Detect which cell encompasses the target text, then output its [X, Y] center coordinate. 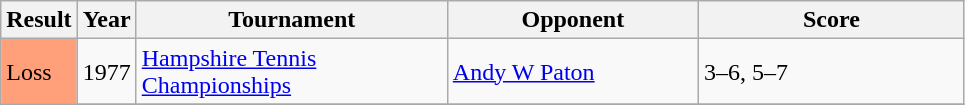
Result [39, 20]
Andy W Paton [572, 72]
1977 [106, 72]
Tournament [292, 20]
Year [106, 20]
3–6, 5–7 [831, 72]
Score [831, 20]
Hampshire Tennis Championships [292, 72]
Opponent [572, 20]
Loss [39, 72]
